From the cell containing the given text, extract its center point as (x, y) coordinate. 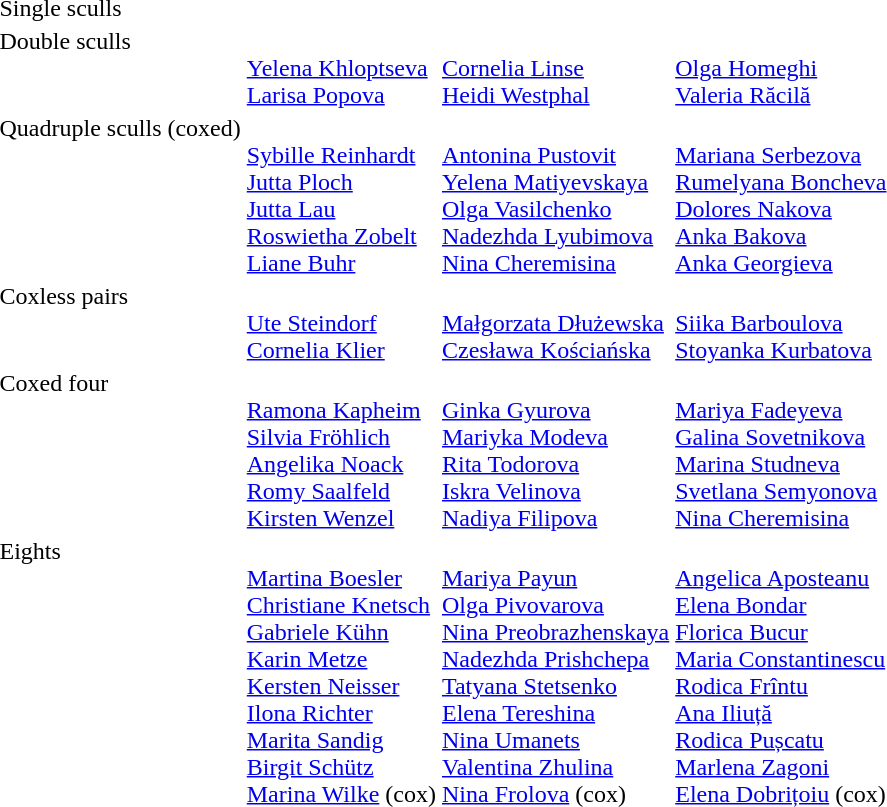
Sybille ReinhardtJutta PlochJutta LauRoswietha ZobeltLiane Buhr (341, 196)
Ramona KapheimSilvia FröhlichAngelika NoackRomy SaalfeldKirsten Wenzel (341, 450)
Antonina PustovitYelena MatiyevskayaOlga VasilchenkoNadezhda LyubimovaNina Cheremisina (555, 196)
Yelena Khloptseva Larisa Popova (341, 68)
Cornelia Linse Heidi Westphal (555, 68)
Ute Steindorf Cornelia Klier (341, 323)
Ginka GyurovaMariyka ModevaRita TodorovaIskra VelinovaNadiya Filipova (555, 450)
Małgorzata Dłużewska Czesława Kościańska (555, 323)
